Provide the [X, Y] coordinate of the cell's center where the given text is located.  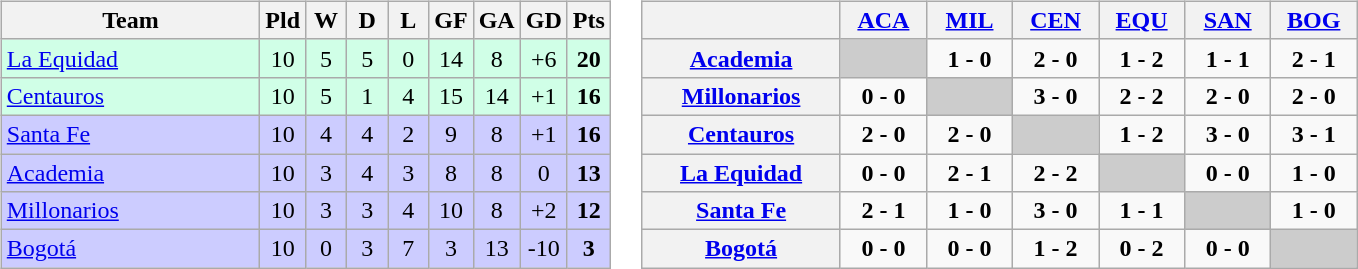
W [326, 20]
-10 [544, 249]
L [408, 20]
0 - 2 [1142, 249]
ACA [883, 20]
3 - 1 [1314, 134]
12 [588, 211]
Team [130, 20]
+2 [544, 211]
GF [451, 20]
SAN [1228, 20]
MIL [969, 20]
9 [451, 134]
BOG [1314, 20]
EQU [1142, 20]
GD [544, 20]
Pld [283, 20]
15 [451, 96]
20 [588, 58]
+6 [544, 58]
CEN [1056, 20]
D [368, 20]
7 [408, 249]
1 [368, 96]
Pts [588, 20]
GA [496, 20]
2 [408, 134]
